For the text-containing cell, return its midpoint in [X, Y] coordinate format. 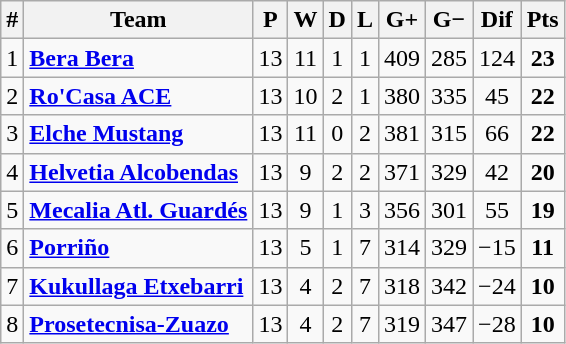
Team [138, 20]
0 [337, 134]
409 [402, 58]
P [270, 20]
23 [542, 58]
Porriño [138, 248]
380 [402, 96]
45 [498, 96]
G+ [402, 20]
347 [450, 324]
−24 [498, 286]
318 [402, 286]
371 [402, 172]
Helvetia Alcobendas [138, 172]
319 [402, 324]
L [364, 20]
Prosetecnisa-Zuazo [138, 324]
381 [402, 134]
301 [450, 210]
Pts [542, 20]
−28 [498, 324]
# [12, 20]
6 [12, 248]
G− [450, 20]
Kukullaga Etxebarri [138, 286]
55 [498, 210]
Mecalia Atl. Guardés [138, 210]
19 [542, 210]
42 [498, 172]
Bera Bera [138, 58]
Elche Mustang [138, 134]
315 [450, 134]
314 [402, 248]
335 [450, 96]
Dif [498, 20]
Ro'Casa ACE [138, 96]
D [337, 20]
8 [12, 324]
W [306, 20]
124 [498, 58]
342 [450, 286]
356 [402, 210]
285 [450, 58]
20 [542, 172]
−15 [498, 248]
66 [498, 134]
